Capture the cell that displays the provided text and extract its (X, Y) central coordinate. 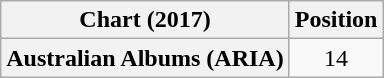
Australian Albums (ARIA) (145, 58)
14 (336, 58)
Position (336, 20)
Chart (2017) (145, 20)
